From the cell containing the given text, extract its center point as [X, Y] coordinate. 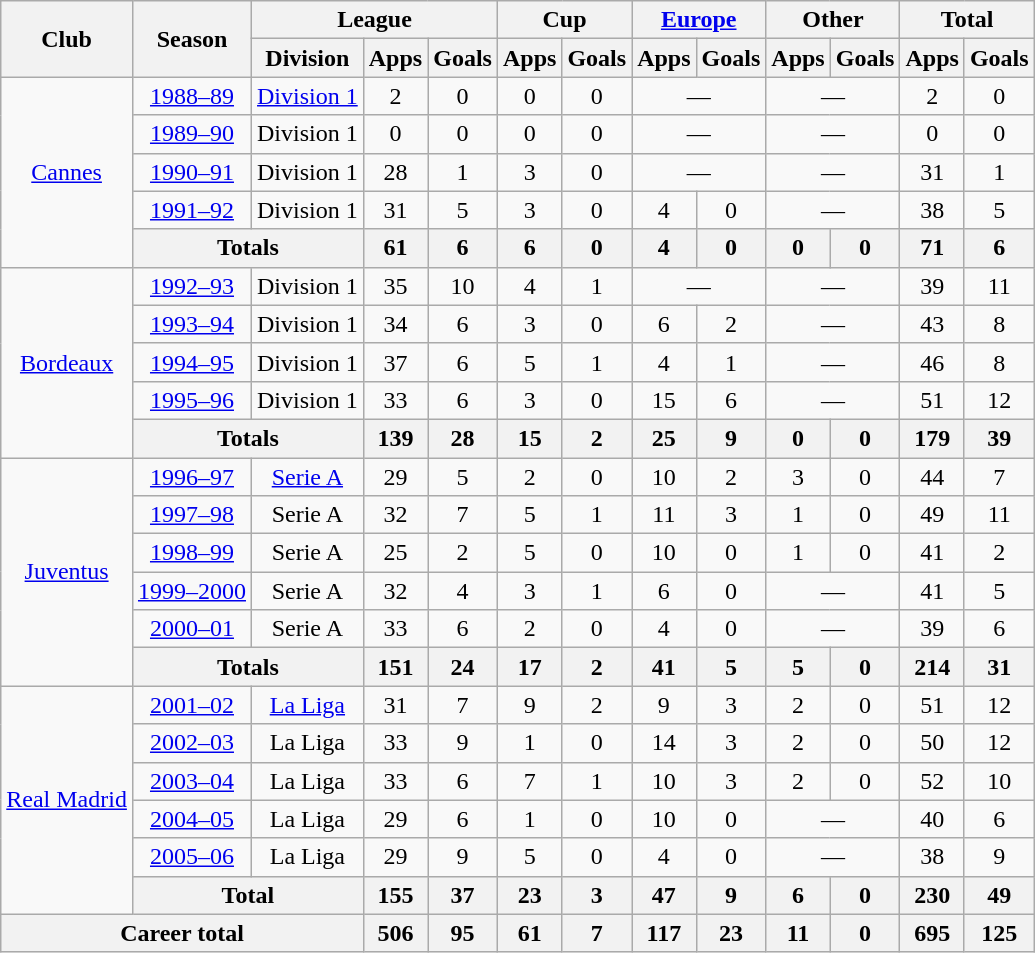
Division [308, 58]
44 [932, 477]
League [375, 20]
1999–2000 [192, 591]
24 [463, 667]
2001–02 [192, 705]
2000–01 [192, 629]
40 [932, 819]
Club [67, 39]
Real Madrid [67, 800]
1994–95 [192, 362]
2002–03 [192, 743]
2005–06 [192, 857]
179 [932, 438]
35 [395, 286]
506 [395, 933]
Cannes [67, 172]
47 [664, 895]
2004–05 [192, 819]
1990–91 [192, 172]
1993–94 [192, 324]
1997–98 [192, 515]
1998–99 [192, 553]
95 [463, 933]
1992–93 [192, 286]
71 [932, 248]
34 [395, 324]
1995–96 [192, 400]
2003–04 [192, 781]
151 [395, 667]
Career total [182, 933]
Cup [564, 20]
230 [932, 895]
Bordeaux [67, 362]
Europe [699, 20]
1988–89 [192, 96]
139 [395, 438]
14 [664, 743]
17 [529, 667]
43 [932, 324]
52 [932, 781]
46 [932, 362]
Season [192, 39]
50 [932, 743]
214 [932, 667]
1991–92 [192, 210]
117 [664, 933]
155 [395, 895]
Juventus [67, 572]
Other [833, 20]
125 [999, 933]
1989–90 [192, 134]
695 [932, 933]
1996–97 [192, 477]
